Scan for the cell matching the given text and deliver its (X, Y) coordinate at center. 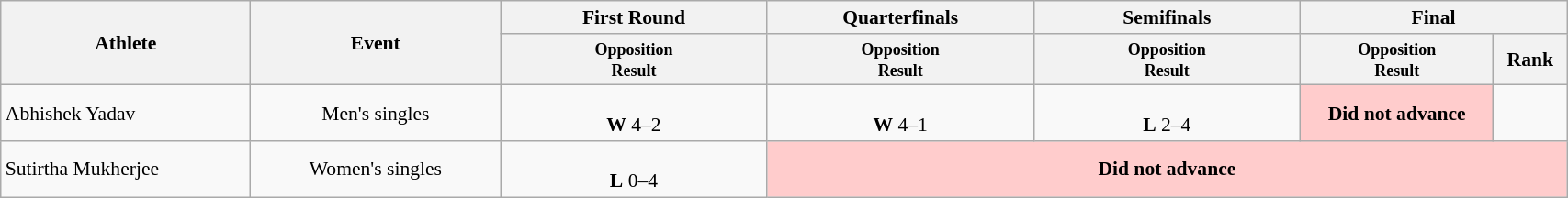
Women's singles (376, 169)
First Round (634, 17)
Men's singles (376, 114)
W 4–2 (634, 114)
Quarterfinals (900, 17)
L 2–4 (1167, 114)
W 4–1 (900, 114)
Event (376, 43)
Sutirtha Mukherjee (126, 169)
Athlete (126, 43)
Rank (1530, 60)
L 0–4 (634, 169)
Semifinals (1167, 17)
Abhishek Yadav (126, 114)
Final (1433, 17)
